Return (X, Y) of the center of cell containing provided text 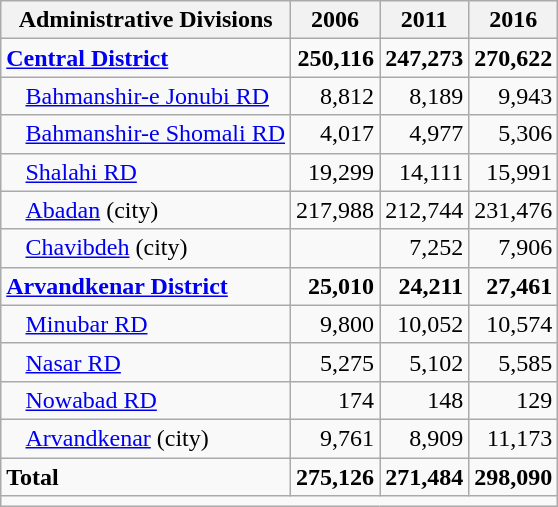
Administrative Divisions (146, 20)
Total (146, 477)
15,991 (514, 172)
Abadan (city) (146, 210)
2011 (424, 20)
5,275 (336, 362)
8,189 (424, 96)
7,252 (424, 248)
5,306 (514, 134)
231,476 (514, 210)
Nowabad RD (146, 400)
11,173 (514, 438)
212,744 (424, 210)
4,977 (424, 134)
250,116 (336, 58)
174 (336, 400)
2006 (336, 20)
10,052 (424, 324)
25,010 (336, 286)
19,299 (336, 172)
4,017 (336, 134)
5,585 (514, 362)
5,102 (424, 362)
9,800 (336, 324)
270,622 (514, 58)
Central District (146, 58)
27,461 (514, 286)
Bahmanshir-e Shomali RD (146, 134)
2016 (514, 20)
271,484 (424, 477)
Arvandkenar (city) (146, 438)
7,906 (514, 248)
Arvandkenar District (146, 286)
8,909 (424, 438)
298,090 (514, 477)
217,988 (336, 210)
9,943 (514, 96)
Shalahi RD (146, 172)
14,111 (424, 172)
275,126 (336, 477)
Chavibdeh (city) (146, 248)
Minubar RD (146, 324)
24,211 (424, 286)
247,273 (424, 58)
10,574 (514, 324)
Bahmanshir-e Jonubi RD (146, 96)
8,812 (336, 96)
9,761 (336, 438)
Nasar RD (146, 362)
129 (514, 400)
148 (424, 400)
